Capture the cell that displays the provided text and extract its [X, Y] central coordinate. 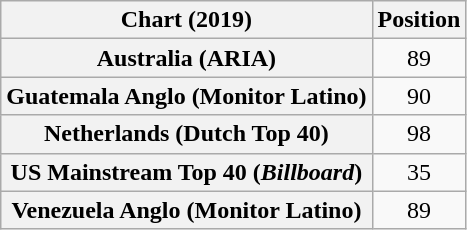
Position [419, 20]
90 [419, 96]
Netherlands (Dutch Top 40) [186, 134]
Guatemala Anglo (Monitor Latino) [186, 96]
Australia (ARIA) [186, 58]
98 [419, 134]
35 [419, 172]
Chart (2019) [186, 20]
Venezuela Anglo (Monitor Latino) [186, 210]
US Mainstream Top 40 (Billboard) [186, 172]
